Detect which cell encompasses the target text, then output its (x, y) center coordinate. 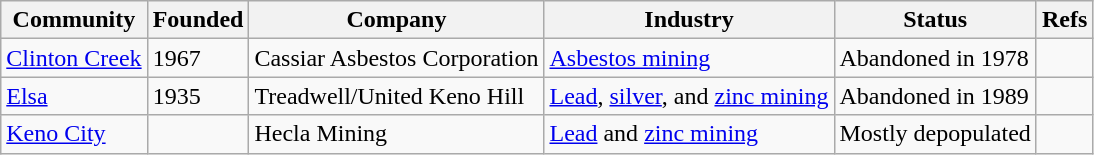
1967 (198, 58)
Company (396, 20)
1935 (198, 96)
Keno City (74, 134)
Mostly depopulated (935, 134)
Abandoned in 1978 (935, 58)
Founded (198, 20)
Industry (689, 20)
Lead, silver, and zinc mining (689, 96)
Community (74, 20)
Clinton Creek (74, 58)
Refs (1064, 20)
Asbestos mining (689, 58)
Abandoned in 1989 (935, 96)
Elsa (74, 96)
Treadwell/United Keno Hill (396, 96)
Lead and zinc mining (689, 134)
Hecla Mining (396, 134)
Cassiar Asbestos Corporation (396, 58)
Status (935, 20)
